Extract the [X, Y] coordinate from the center of the cell holding the provided text.  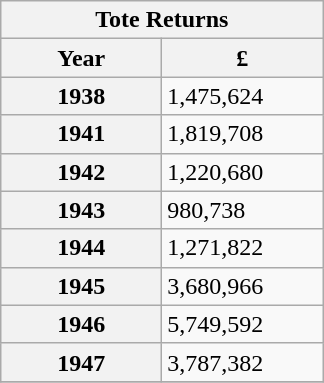
1,220,680 [242, 172]
£ [242, 58]
1944 [82, 248]
980,738 [242, 210]
1941 [82, 134]
3,680,966 [242, 286]
3,787,382 [242, 362]
1,271,822 [242, 248]
1938 [82, 96]
1946 [82, 324]
1942 [82, 172]
Tote Returns [162, 20]
1945 [82, 286]
1947 [82, 362]
1,819,708 [242, 134]
1,475,624 [242, 96]
1943 [82, 210]
5,749,592 [242, 324]
Year [82, 58]
